Return (X, Y) of the center of cell containing provided text 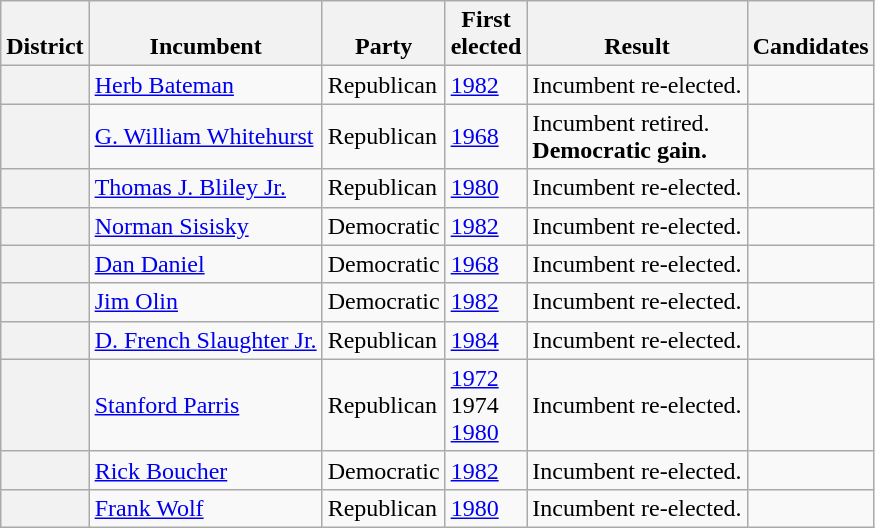
Party (384, 34)
Herb Bateman (206, 85)
Rick Boucher (206, 470)
Incumbent retired.Democratic gain. (637, 136)
Thomas J. Bliley Jr. (206, 188)
Candidates (810, 34)
Incumbent (206, 34)
Jim Olin (206, 302)
Firstelected (486, 34)
D. French Slaughter Jr. (206, 340)
1984 (486, 340)
Dan Daniel (206, 264)
Frank Wolf (206, 508)
19721974 1980 (486, 405)
Result (637, 34)
G. William Whitehurst (206, 136)
Norman Sisisky (206, 226)
District (45, 34)
Stanford Parris (206, 405)
